Return the [X, Y] coordinate for the center point of the cell that contains the specified text.  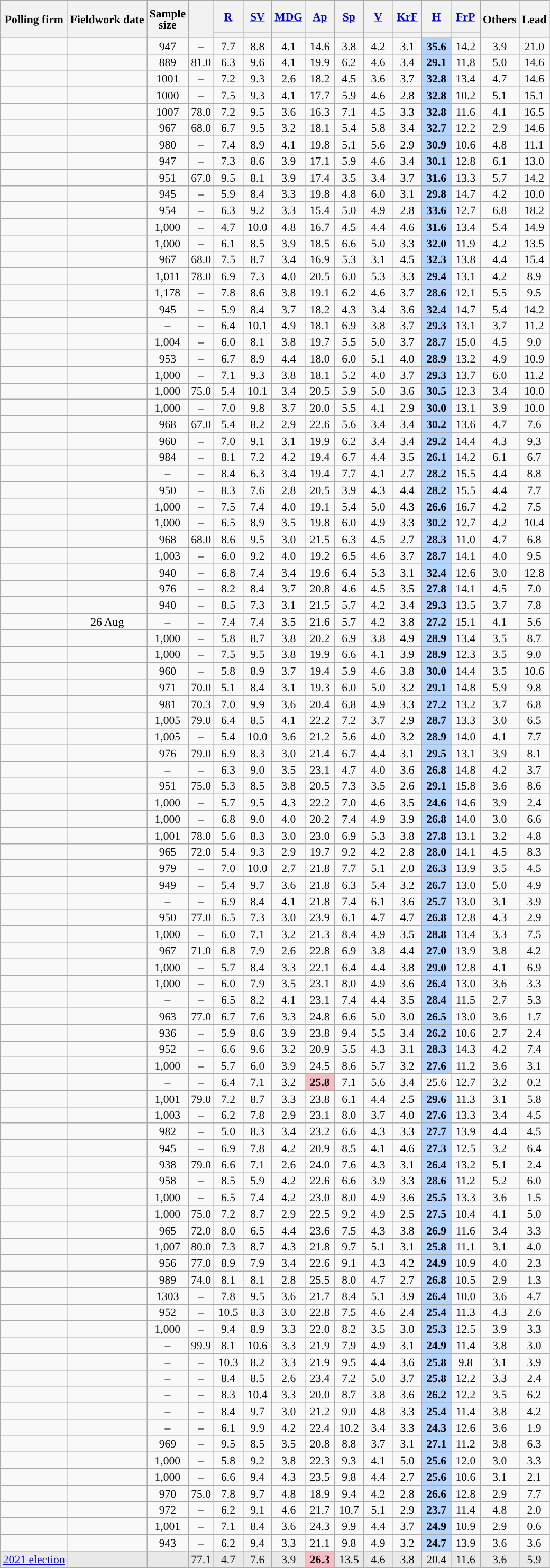
99.9 [201, 1346]
970 [168, 1493]
24.6 [437, 802]
21.3 [319, 934]
971 [168, 687]
11.0 [465, 539]
26 Aug [107, 621]
19.6 [319, 572]
24.0 [319, 1165]
27.5 [437, 1213]
Ap [319, 16]
956 [168, 1263]
MDG [289, 16]
958 [168, 1181]
1,178 [168, 293]
H [437, 16]
28.0 [437, 852]
11.5 [465, 1000]
26.7 [437, 885]
13.7 [465, 375]
14.9 [534, 227]
19.2 [319, 556]
18.5 [319, 243]
963 [168, 1017]
12.0 [465, 1461]
29.6 [437, 1098]
979 [168, 869]
1.5 [534, 1198]
22.1 [319, 967]
936 [168, 1033]
27.0 [437, 950]
972 [168, 1509]
984 [168, 457]
25.7 [437, 902]
23.9 [319, 917]
28.8 [437, 934]
26.5 [437, 1017]
Polling firm [34, 19]
24.8 [319, 1017]
21.0 [534, 45]
29.8 [437, 193]
23.2 [319, 1132]
80.0 [201, 1246]
13.6 [465, 424]
11.9 [465, 243]
2.3 [534, 1263]
25.3 [437, 1329]
938 [168, 1165]
SV [257, 16]
16.9 [319, 260]
27.1 [437, 1444]
17.4 [319, 178]
949 [168, 885]
15.8 [465, 786]
74.0 [201, 1280]
23.5 [319, 1477]
969 [168, 1444]
981 [168, 704]
15.0 [465, 342]
17.7 [319, 95]
32.3 [437, 260]
10.7 [349, 1509]
24.5 [319, 1065]
1000 [168, 95]
23.6 [319, 1230]
70.3 [201, 704]
989 [168, 1280]
26.1 [437, 457]
32.0 [437, 243]
Fieldwork date [107, 19]
35.6 [437, 45]
27.7 [437, 1132]
18.0 [319, 358]
29.4 [437, 276]
11.8 [465, 62]
0.6 [534, 1526]
32.7 [437, 128]
2021 election [34, 1559]
26.9 [437, 1230]
21.1 [319, 1543]
FrP [465, 16]
10.3 [228, 1361]
1,011 [168, 276]
889 [168, 62]
2.1 [534, 1477]
71.0 [201, 950]
982 [168, 1132]
Samplesize [168, 19]
30.9 [437, 145]
33.6 [437, 210]
18.9 [319, 1493]
23.4 [319, 1378]
27.3 [437, 1148]
16.5 [534, 112]
953 [168, 358]
13.8 [465, 260]
1303 [168, 1296]
980 [168, 145]
30.5 [437, 391]
Sp [349, 16]
0.2 [534, 1082]
19.3 [319, 687]
21.6 [319, 621]
21.4 [319, 754]
V [378, 16]
29.0 [437, 967]
28.4 [437, 1000]
30.1 [437, 161]
23.7 [437, 1509]
22.4 [319, 1428]
R [228, 16]
17.1 [319, 161]
1,004 [168, 342]
954 [168, 210]
1.9 [534, 1428]
12.1 [465, 293]
14.3 [465, 1050]
Others [500, 19]
KrF [407, 16]
1.3 [534, 1280]
81.0 [201, 62]
943 [168, 1543]
1007 [168, 112]
29.5 [437, 754]
77.1 [201, 1559]
1,007 [168, 1246]
1001 [168, 79]
24.7 [437, 1543]
22.0 [319, 1329]
16.3 [319, 112]
Lead [534, 19]
29.2 [437, 441]
22.5 [319, 1213]
70.0 [201, 687]
1.7 [534, 1017]
22.3 [319, 1461]
